Detect which cell encompasses the target text, then output its (x, y) center coordinate. 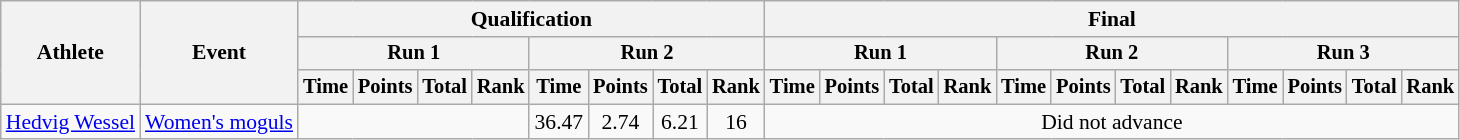
Athlete (70, 52)
Did not advance (1112, 122)
Event (219, 52)
36.47 (558, 122)
Final (1112, 19)
6.21 (680, 122)
2.74 (620, 122)
Qualification (532, 19)
Hedvig Wessel (70, 122)
Run 3 (1344, 54)
Women's moguls (219, 122)
16 (736, 122)
